From the cell containing the given text, extract its center point as (x, y) coordinate. 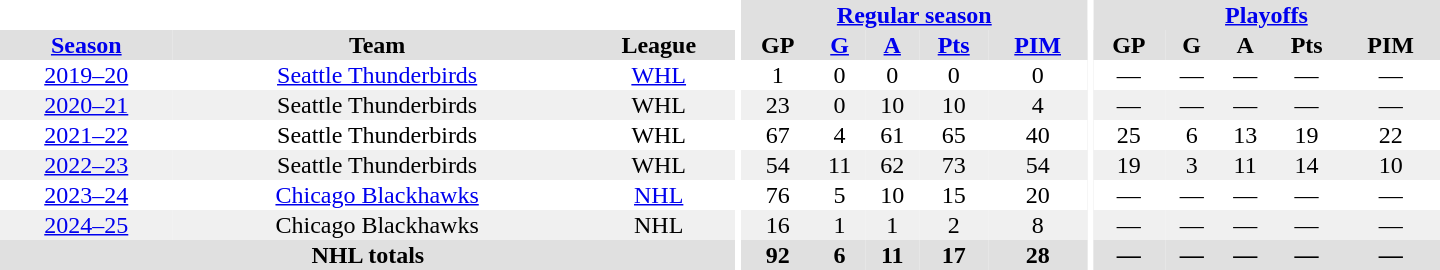
3 (1192, 165)
22 (1390, 135)
67 (778, 135)
2 (954, 225)
92 (778, 255)
NHL totals (368, 255)
40 (1037, 135)
Team (378, 45)
20 (1037, 195)
8 (1037, 225)
Playoffs (1266, 15)
Season (86, 45)
16 (778, 225)
2021–22 (86, 135)
2020–21 (86, 105)
62 (892, 165)
13 (1245, 135)
5 (840, 195)
League (659, 45)
2024–25 (86, 225)
28 (1037, 255)
2023–24 (86, 195)
Regular season (914, 15)
61 (892, 135)
17 (954, 255)
76 (778, 195)
73 (954, 165)
25 (1129, 135)
14 (1306, 165)
2019–20 (86, 75)
15 (954, 195)
23 (778, 105)
2022–23 (86, 165)
65 (954, 135)
